For the text-containing cell, return its midpoint in (x, y) coordinate format. 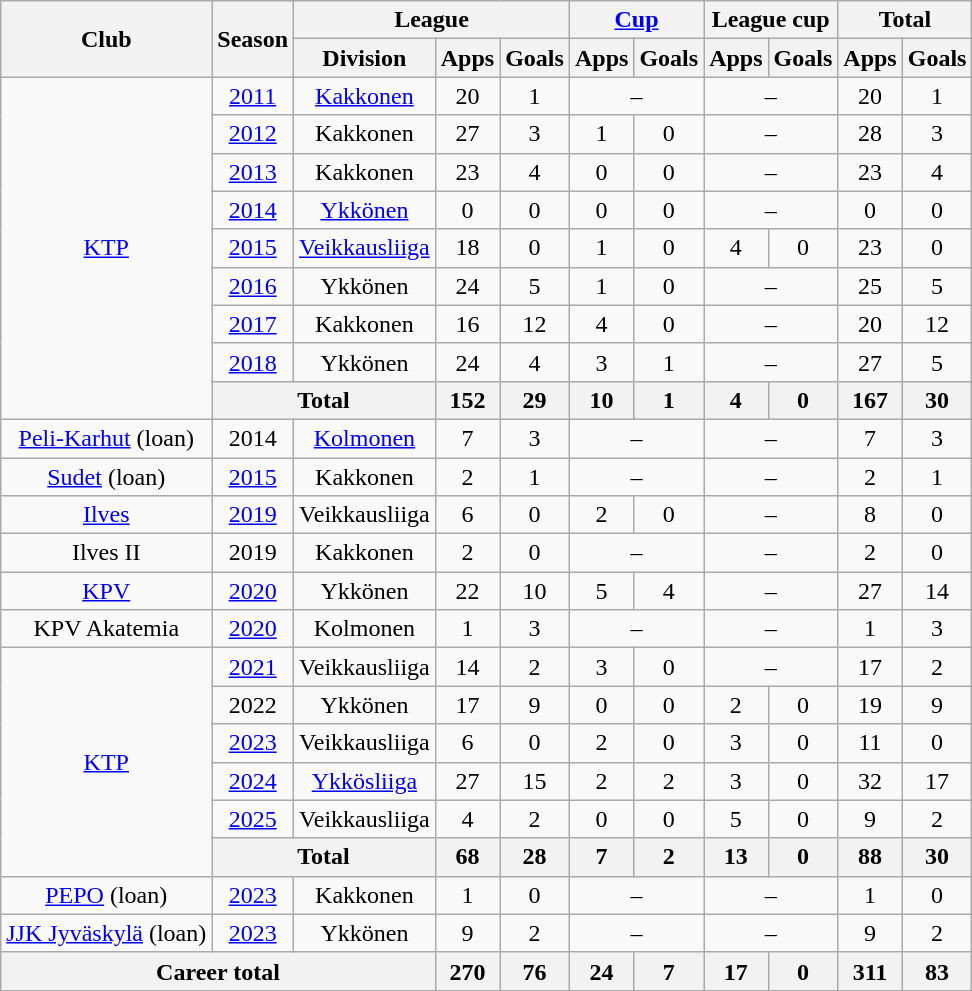
League (432, 20)
Ilves II (106, 553)
11 (870, 743)
KPV (106, 591)
Career total (218, 971)
15 (535, 781)
311 (870, 971)
68 (467, 857)
8 (870, 515)
19 (870, 705)
2012 (253, 134)
League cup (771, 20)
KPV Akatemia (106, 629)
Ykkösliiga (365, 781)
32 (870, 781)
2017 (253, 324)
2011 (253, 96)
152 (467, 400)
2018 (253, 362)
88 (870, 857)
22 (467, 591)
2021 (253, 667)
Peli-Karhut (loan) (106, 438)
2013 (253, 172)
2022 (253, 705)
83 (937, 971)
2024 (253, 781)
16 (467, 324)
76 (535, 971)
Division (365, 58)
PEPO (loan) (106, 895)
29 (535, 400)
270 (467, 971)
18 (467, 248)
Club (106, 39)
167 (870, 400)
Sudet (loan) (106, 477)
13 (736, 857)
Season (253, 39)
2016 (253, 286)
JJK Jyväskylä (loan) (106, 933)
Ilves (106, 515)
2025 (253, 819)
25 (870, 286)
Cup (636, 20)
